Identify which cell holds the provided text, then report its [X, Y] central coordinate. 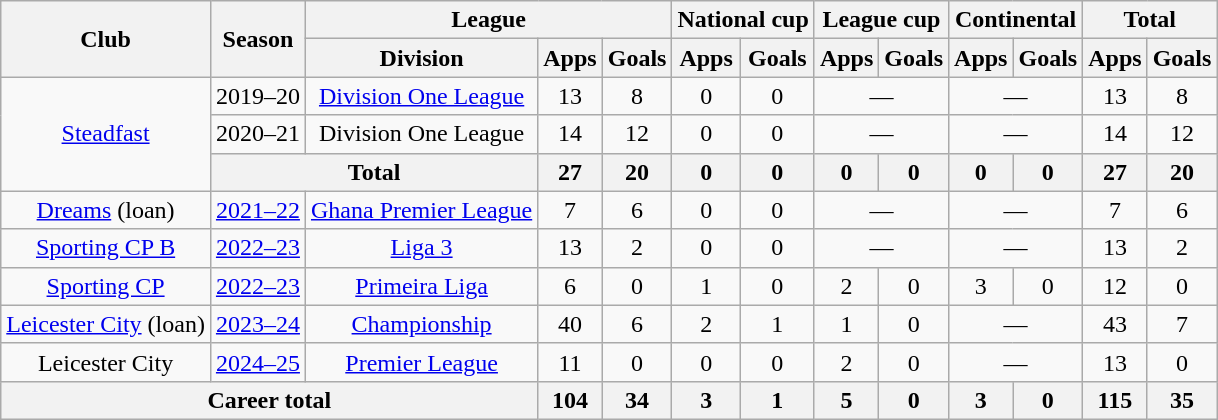
Primeira Liga [421, 286]
Division [421, 58]
115 [1115, 400]
35 [1182, 400]
34 [637, 400]
Continental [1016, 20]
Dreams (loan) [106, 210]
National cup [743, 20]
Leicester City [106, 362]
2020–21 [258, 134]
5 [846, 400]
2021–22 [258, 210]
Liga 3 [421, 248]
Sporting CP B [106, 248]
11 [570, 362]
104 [570, 400]
Club [106, 39]
2019–20 [258, 96]
League cup [881, 20]
Season [258, 39]
Sporting CP [106, 286]
40 [570, 324]
Ghana Premier League [421, 210]
43 [1115, 324]
Steadfast [106, 134]
Career total [270, 400]
Leicester City (loan) [106, 324]
Championship [421, 324]
League [488, 20]
2023–24 [258, 324]
2024–25 [258, 362]
Premier League [421, 362]
